Search for the cell housing the specified text and yield its (X, Y) center coordinate. 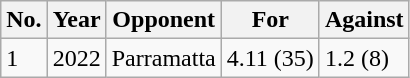
Against (364, 20)
Year (76, 20)
For (270, 20)
1 (24, 58)
4.11 (35) (270, 58)
Opponent (164, 20)
No. (24, 20)
1.2 (8) (364, 58)
2022 (76, 58)
Parramatta (164, 58)
